Detect which cell encompasses the target text, then output its (X, Y) center coordinate. 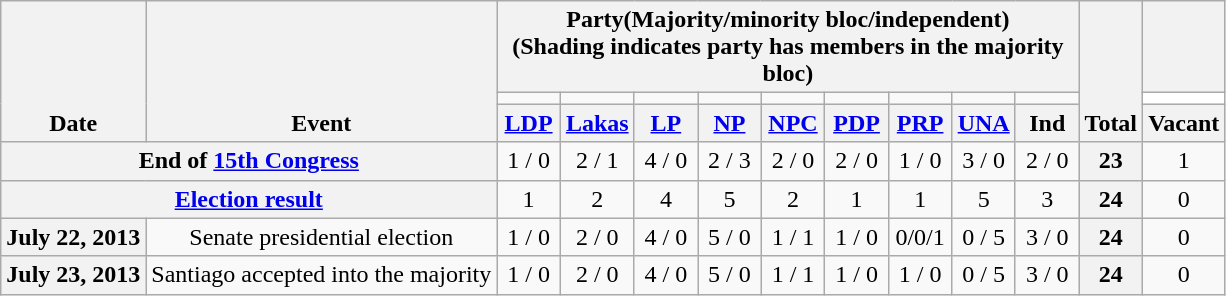
July 22, 2013 (74, 237)
Date (74, 72)
Event (322, 72)
NPC (793, 123)
2 / 3 (730, 161)
Lakas (597, 123)
NP (730, 123)
Vacant (1184, 123)
3 (1047, 199)
Santiago accepted into the majority (322, 275)
LP (666, 123)
End of 15th Congress (249, 161)
PDP (857, 123)
LDP (529, 123)
Senate presidential election (322, 237)
UNA (984, 123)
23 (1111, 161)
Party(Majority/minority bloc/independent)(Shading indicates party has members in the majority bloc) (788, 47)
Ind (1047, 123)
4 (666, 199)
July 23, 2013 (74, 275)
0/0/1 (920, 237)
Total (1111, 72)
PRP (920, 123)
2 / 1 (597, 161)
Election result (249, 199)
